Find where the given text appears and provide that cell's center as (X, Y) coordinate. 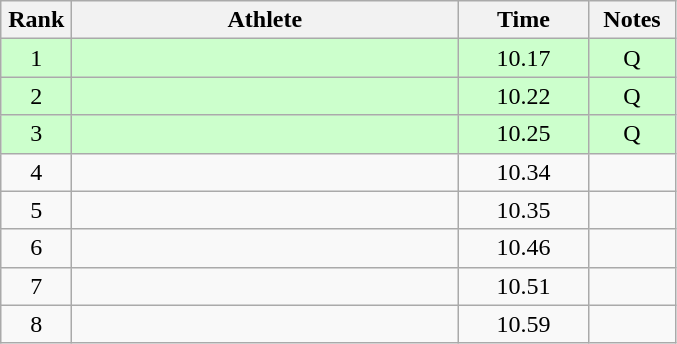
8 (36, 324)
10.59 (524, 324)
5 (36, 210)
7 (36, 286)
10.46 (524, 248)
Rank (36, 20)
6 (36, 248)
Notes (632, 20)
10.35 (524, 210)
Time (524, 20)
Athlete (265, 20)
4 (36, 172)
10.25 (524, 134)
10.17 (524, 58)
1 (36, 58)
10.34 (524, 172)
10.51 (524, 286)
10.22 (524, 96)
3 (36, 134)
2 (36, 96)
